For the text-containing cell, return its midpoint in [x, y] coordinate format. 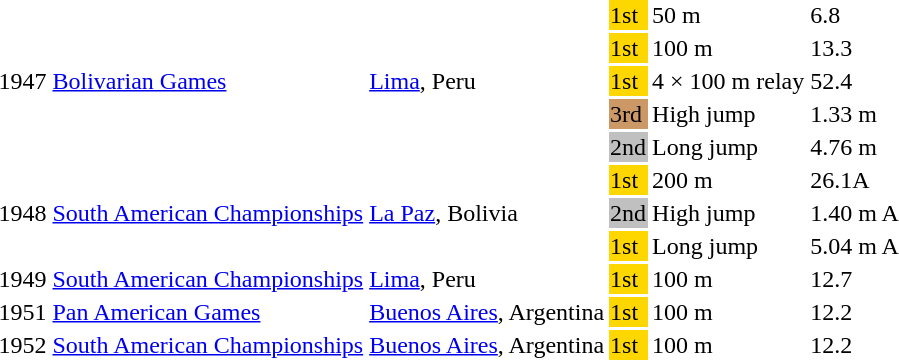
La Paz, Bolivia [487, 213]
50 m [728, 15]
Bolivarian Games [208, 81]
200 m [728, 180]
Pan American Games [208, 312]
4 × 100 m relay [728, 81]
3rd [628, 114]
